Detect which cell encompasses the target text, then output its (x, y) center coordinate. 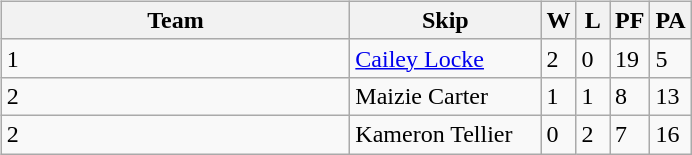
Team (176, 20)
5 (670, 58)
13 (670, 96)
16 (670, 134)
Cailey Locke (446, 58)
PF (630, 20)
Skip (446, 20)
7 (630, 134)
8 (630, 96)
L (593, 20)
W (558, 20)
PA (670, 20)
19 (630, 58)
Maizie Carter (446, 96)
Kameron Tellier (446, 134)
